Return the [X, Y] coordinate for the center point of the cell that contains the specified text.  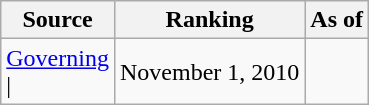
As of [337, 20]
Governing| [58, 72]
Source [58, 20]
November 1, 2010 [209, 72]
Ranking [209, 20]
